From the cell containing the given text, extract its center point as [x, y] coordinate. 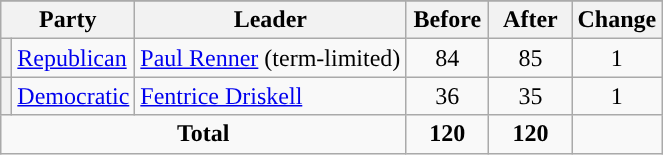
Change [617, 20]
Party [68, 20]
35 [530, 96]
Republican [74, 58]
36 [448, 96]
Leader [270, 20]
84 [448, 58]
After [530, 20]
Democratic [74, 96]
85 [530, 58]
Paul Renner (term-limited) [270, 58]
Before [448, 20]
Total [204, 134]
Fentrice Driskell [270, 96]
